Determine the [X, Y] coordinate at the center of the cell enclosing the given text.  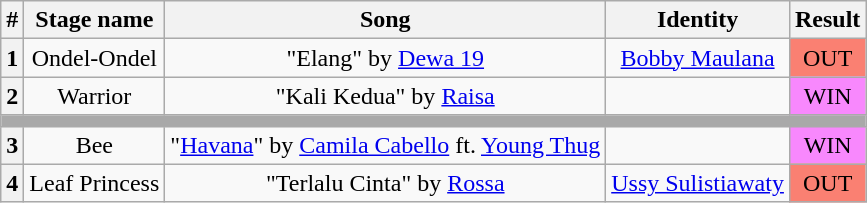
"Kali Kedua" by Raisa [386, 96]
1 [12, 58]
Bobby Maulana [698, 58]
Stage name [94, 20]
"Elang" by Dewa 19 [386, 58]
Warrior [94, 96]
Ondel-Ondel [94, 58]
Song [386, 20]
Result [827, 20]
3 [12, 145]
Identity [698, 20]
Leaf Princess [94, 183]
4 [12, 183]
"Havana" by Camila Cabello ft. Young Thug [386, 145]
"Terlalu Cinta" by Rossa [386, 183]
Bee [94, 145]
# [12, 20]
2 [12, 96]
Ussy Sulistiawaty [698, 183]
